Detect which cell encompasses the target text, then output its [x, y] center coordinate. 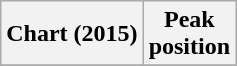
Peak position [189, 34]
Chart (2015) [72, 34]
